Scan for the cell matching the given text and deliver its (x, y) coordinate at center. 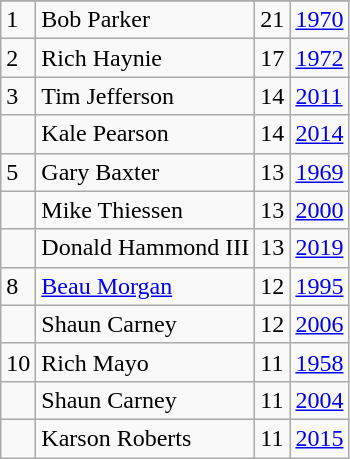
1 (18, 20)
2 (18, 58)
2015 (320, 438)
2014 (320, 134)
2011 (320, 96)
2004 (320, 400)
2019 (320, 248)
Kale Pearson (146, 134)
Rich Haynie (146, 58)
2000 (320, 210)
3 (18, 96)
1970 (320, 20)
2006 (320, 324)
1969 (320, 172)
Gary Baxter (146, 172)
Beau Morgan (146, 286)
Mike Thiessen (146, 210)
5 (18, 172)
Donald Hammond III (146, 248)
Karson Roberts (146, 438)
21 (272, 20)
Rich Mayo (146, 362)
Bob Parker (146, 20)
17 (272, 58)
10 (18, 362)
1958 (320, 362)
8 (18, 286)
Tim Jefferson (146, 96)
1995 (320, 286)
1972 (320, 58)
